Output the (X, Y) coordinate of the center of the cell containing the given text.  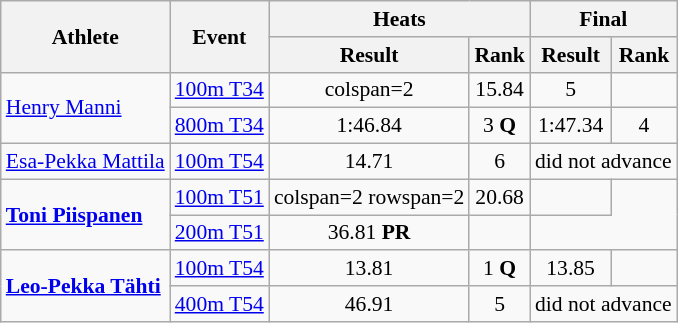
14.71 (370, 162)
200m T51 (220, 233)
Event (220, 36)
13.81 (370, 269)
Final (604, 19)
1:47.34 (570, 126)
20.68 (500, 197)
15.84 (500, 90)
Leo-Pekka Tähti (86, 286)
Toni Piispanen (86, 214)
1:46.84 (370, 126)
400m T54 (220, 304)
100m T34 (220, 90)
4 (644, 126)
100m T51 (220, 197)
36.81 PR (370, 233)
Esa-Pekka Mattila (86, 162)
colspan=2 rowspan=2 (370, 197)
Athlete (86, 36)
800m T34 (220, 126)
1 Q (500, 269)
Heats (400, 19)
3 Q (500, 126)
46.91 (370, 304)
6 (500, 162)
colspan=2 (370, 90)
Henry Manni (86, 108)
13.85 (570, 269)
